For the text-containing cell, return its midpoint in [X, Y] coordinate format. 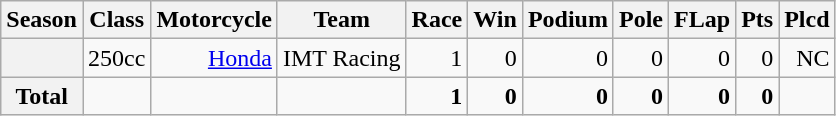
Pole [640, 20]
Win [496, 20]
Pts [758, 20]
Race [437, 20]
Podium [568, 20]
Season [42, 20]
FLap [702, 20]
Plcd [807, 20]
Team [342, 20]
Class [116, 20]
NC [807, 58]
IMT Racing [342, 58]
Total [42, 96]
Motorcycle [214, 20]
250cc [116, 58]
Honda [214, 58]
